Scan for the cell matching the given text and deliver its (x, y) coordinate at center. 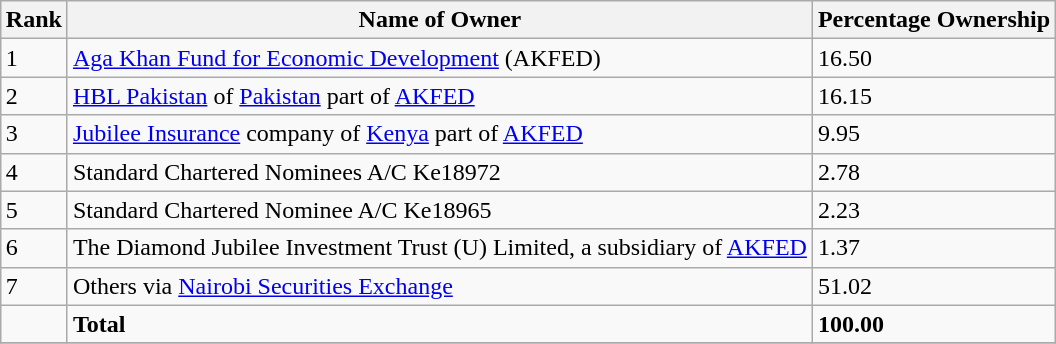
The Diamond Jubilee Investment Trust (U) Limited, a subsidiary of AKFED (440, 248)
Aga Khan Fund for Economic Development (AKFED) (440, 58)
2.23 (934, 210)
100.00 (934, 324)
7 (34, 286)
1.37 (934, 248)
Total (440, 324)
51.02 (934, 286)
2.78 (934, 172)
16.50 (934, 58)
Others via Nairobi Securities Exchange (440, 286)
3 (34, 134)
2 (34, 96)
16.15 (934, 96)
Percentage Ownership (934, 20)
Standard Chartered Nominee A/C Ke18965 (440, 210)
1 (34, 58)
Standard Chartered Nominees A/C Ke18972 (440, 172)
9.95 (934, 134)
5 (34, 210)
Name of Owner (440, 20)
6 (34, 248)
Jubilee Insurance company of Kenya part of AKFED (440, 134)
HBL Pakistan of Pakistan part of AKFED (440, 96)
Rank (34, 20)
4 (34, 172)
